For the text-containing cell, return its midpoint in [x, y] coordinate format. 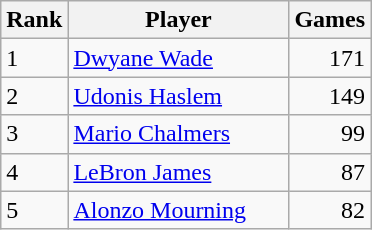
99 [330, 134]
4 [34, 172]
LeBron James [178, 172]
Udonis Haslem [178, 96]
5 [34, 210]
Games [330, 20]
1 [34, 58]
Dwyane Wade [178, 58]
82 [330, 210]
Alonzo Mourning [178, 210]
Player [178, 20]
Rank [34, 20]
87 [330, 172]
2 [34, 96]
149 [330, 96]
3 [34, 134]
Mario Chalmers [178, 134]
171 [330, 58]
